Pinpoint the cell where the given text exists, returning its [x, y] midpoint coordinate. 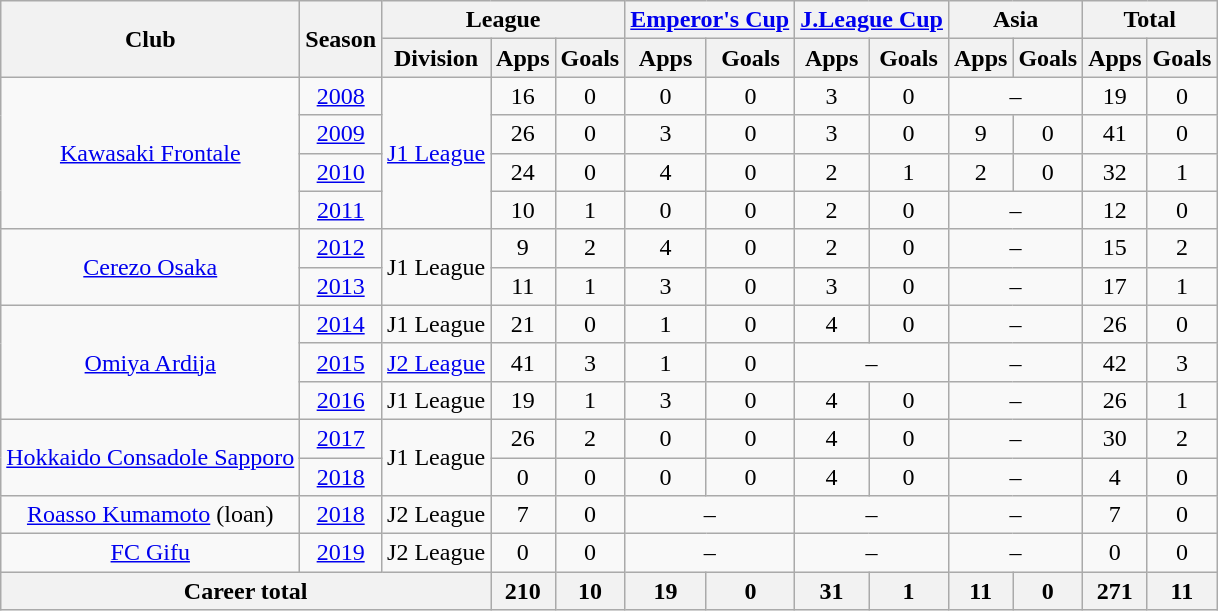
17 [1115, 286]
Career total [246, 591]
32 [1115, 172]
Cerezo Osaka [150, 267]
League [504, 20]
2009 [341, 134]
2012 [341, 248]
2017 [341, 438]
Total [1150, 20]
Kawasaki Frontale [150, 153]
Hokkaido Consadole Sapporo [150, 457]
210 [523, 591]
30 [1115, 438]
2011 [341, 210]
12 [1115, 210]
271 [1115, 591]
15 [1115, 248]
Emperor's Cup [710, 20]
42 [1115, 362]
16 [523, 96]
2015 [341, 362]
Division [436, 58]
Season [341, 39]
Omiya Ardija [150, 362]
21 [523, 324]
2010 [341, 172]
2019 [341, 553]
2008 [341, 96]
Club [150, 39]
Roasso Kumamoto (loan) [150, 515]
2014 [341, 324]
FC Gifu [150, 553]
2013 [341, 286]
2016 [341, 400]
24 [523, 172]
Asia [1015, 20]
31 [832, 591]
J.League Cup [872, 20]
